Scan for the cell matching the given text and deliver its [X, Y] coordinate at center. 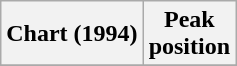
Peakposition [189, 34]
Chart (1994) [72, 34]
